Pinpoint the cell where the given text exists, returning its (x, y) midpoint coordinate. 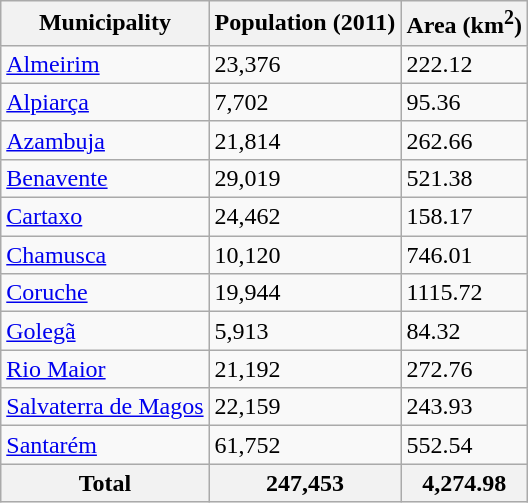
29,019 (305, 178)
Municipality (105, 24)
84.32 (464, 331)
746.01 (464, 255)
158.17 (464, 217)
Salvaterra de Magos (105, 407)
4,274.98 (464, 483)
Alpiarça (105, 102)
19,944 (305, 293)
23,376 (305, 64)
521.38 (464, 178)
272.76 (464, 369)
22,159 (305, 407)
61,752 (305, 445)
21,192 (305, 369)
95.36 (464, 102)
Area (km2) (464, 24)
Population (2011) (305, 24)
7,702 (305, 102)
243.93 (464, 407)
21,814 (305, 140)
Almeirim (105, 64)
Azambuja (105, 140)
Chamusca (105, 255)
Coruche (105, 293)
Rio Maior (105, 369)
222.12 (464, 64)
Total (105, 483)
552.54 (464, 445)
5,913 (305, 331)
Benavente (105, 178)
262.66 (464, 140)
1115.72 (464, 293)
Golegã (105, 331)
247,453 (305, 483)
Cartaxo (105, 217)
24,462 (305, 217)
Santarém (105, 445)
10,120 (305, 255)
